Extract the [X, Y] coordinate from the center of the cell holding the provided text.  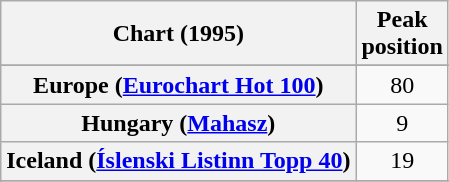
Hungary (Mahasz) [178, 123]
Peakposition [402, 34]
80 [402, 85]
Iceland (Íslenski Listinn Topp 40) [178, 161]
Chart (1995) [178, 34]
19 [402, 161]
Europe (Eurochart Hot 100) [178, 85]
9 [402, 123]
